From the cell containing the given text, extract its center point as (x, y) coordinate. 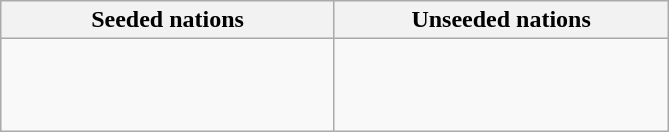
Seeded nations (168, 20)
Unseeded nations (501, 20)
